From the cell containing the given text, extract its center point as [X, Y] coordinate. 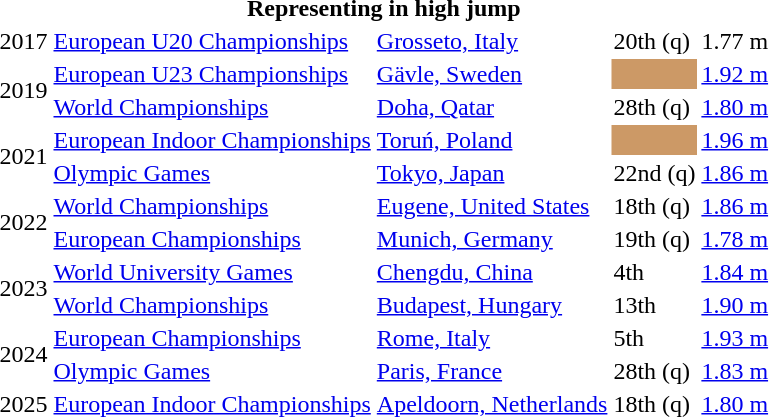
Doha, Qatar [492, 107]
Paris, France [492, 371]
Budapest, Hungary [492, 305]
13th [654, 305]
Chengdu, China [492, 272]
20th (q) [654, 41]
Munich, Germany [492, 239]
Gävle, Sweden [492, 74]
19th (q) [654, 239]
Rome, Italy [492, 338]
European U23 Championships [212, 74]
22nd (q) [654, 173]
European U20 Championships [212, 41]
Grosseto, Italy [492, 41]
18th (q) [654, 206]
Eugene, United States [492, 206]
5th [654, 338]
4th [654, 272]
European Indoor Championships [212, 140]
Tokyo, Japan [492, 173]
World University Games [212, 272]
Toruń, Poland [492, 140]
